Scan for the cell matching the given text and deliver its (x, y) coordinate at center. 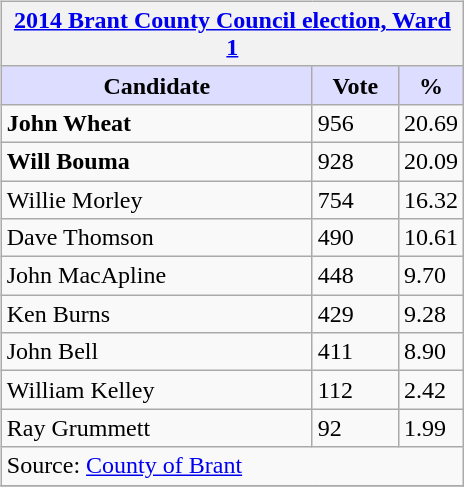
928 (355, 161)
956 (355, 123)
9.70 (430, 276)
William Kelley (156, 390)
Source: County of Brant (232, 466)
% (430, 85)
8.90 (430, 352)
John MacApline (156, 276)
John Wheat (156, 123)
20.69 (430, 123)
2014 Brant County Council election, Ward 1 (232, 34)
Vote (355, 85)
2.42 (430, 390)
9.28 (430, 314)
10.61 (430, 238)
Ray Grummett (156, 428)
754 (355, 199)
448 (355, 276)
Ken Burns (156, 314)
Dave Thomson (156, 238)
92 (355, 428)
Willie Morley (156, 199)
1.99 (430, 428)
411 (355, 352)
Candidate (156, 85)
John Bell (156, 352)
112 (355, 390)
16.32 (430, 199)
490 (355, 238)
20.09 (430, 161)
Will Bouma (156, 161)
429 (355, 314)
